Return (X, Y) of the center of cell containing provided text 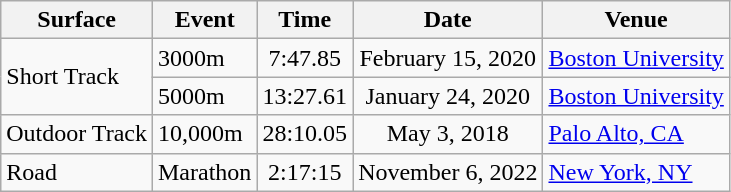
3000m (204, 58)
10,000m (204, 134)
Palo Alto, CA (636, 134)
7:47.85 (305, 58)
New York, NY (636, 172)
February 15, 2020 (448, 58)
5000m (204, 96)
Time (305, 20)
2:17:15 (305, 172)
May 3, 2018 (448, 134)
Marathon (204, 172)
Short Track (77, 77)
Road (77, 172)
28:10.05 (305, 134)
November 6, 2022 (448, 172)
Date (448, 20)
Outdoor Track (77, 134)
Venue (636, 20)
January 24, 2020 (448, 96)
Event (204, 20)
13:27.61 (305, 96)
Surface (77, 20)
